Provide the [x, y] coordinate of the cell's center where the given text is located.  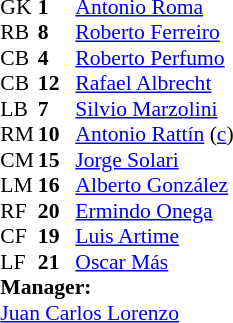
Jorge Solari [154, 160]
CM [19, 160]
Roberto Perfumo [154, 58]
Roberto Ferreiro [154, 33]
Antonio Rattín (c) [154, 135]
RF [19, 211]
7 [57, 109]
8 [57, 33]
RM [19, 135]
LM [19, 185]
CF [19, 237]
16 [57, 185]
Rafael Albrecht [154, 83]
19 [57, 237]
20 [57, 211]
RB [19, 33]
LF [19, 262]
10 [57, 135]
4 [57, 58]
Alberto González [154, 185]
12 [57, 83]
Oscar Más [154, 262]
Luis Artime [154, 237]
15 [57, 160]
21 [57, 262]
Silvio Marzolini [154, 109]
LB [19, 109]
Ermindo Onega [154, 211]
Manager: [116, 287]
